Determine the [x, y] coordinate at the center of the cell enclosing the given text.  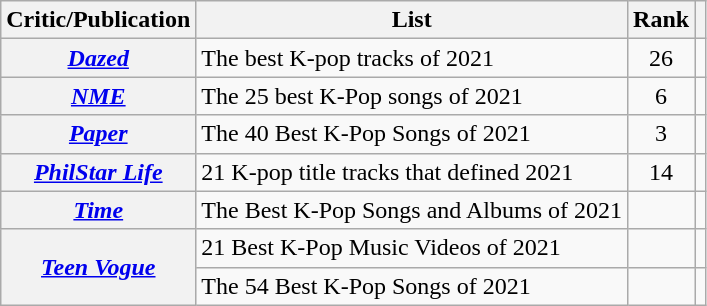
Critic/Publication [98, 20]
21 K-pop title tracks that defined 2021 [412, 172]
14 [662, 172]
The Best K-Pop Songs and Albums of 2021 [412, 210]
26 [662, 58]
NME [98, 96]
3 [662, 134]
6 [662, 96]
Time [98, 210]
Dazed [98, 58]
Teen Vogue [98, 267]
Rank [662, 20]
The 40 Best K-Pop Songs of 2021 [412, 134]
The best K-pop tracks of 2021 [412, 58]
The 25 best K-Pop songs of 2021 [412, 96]
21 Best K-Pop Music Videos of 2021 [412, 248]
Paper [98, 134]
PhilStar Life [98, 172]
The 54 Best K-Pop Songs of 2021 [412, 286]
List [412, 20]
